Extract the (X, Y) coordinate from the center of the cell holding the provided text.  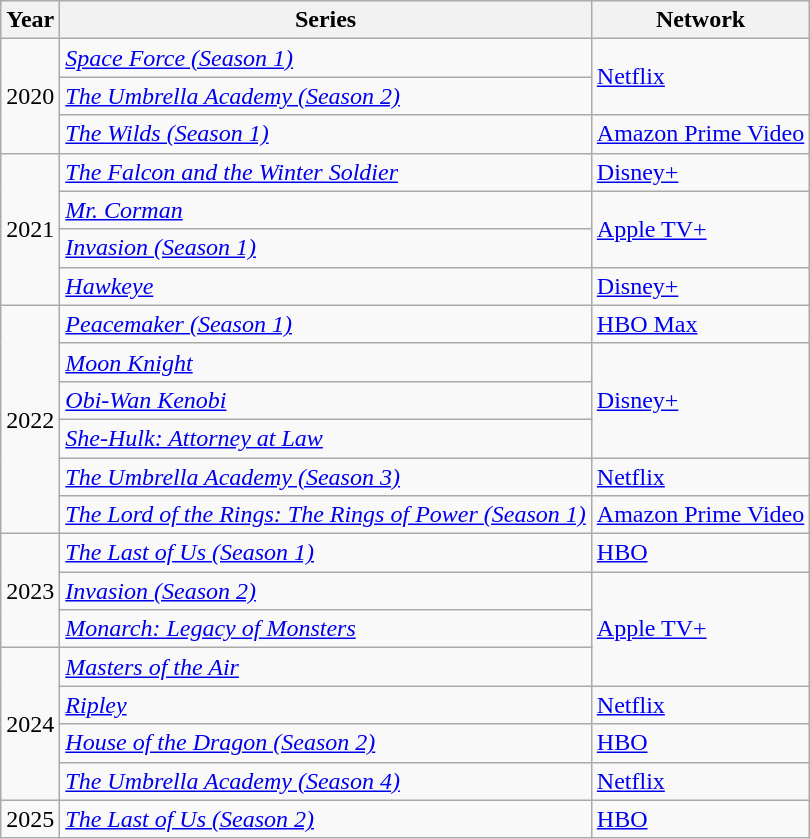
Invasion (Season 2) (326, 591)
Masters of the Air (326, 667)
Invasion (Season 1) (326, 248)
Network (700, 20)
Year (30, 20)
She-Hulk: Attorney at Law (326, 438)
2021 (30, 229)
The Last of Us (Season 2) (326, 819)
House of the Dragon (Season 2) (326, 743)
Series (326, 20)
Space Force (Season 1) (326, 58)
2025 (30, 819)
The Umbrella Academy (Season 2) (326, 96)
Obi-Wan Kenobi (326, 400)
Moon Knight (326, 362)
The Lord of the Rings: The Rings of Power (Season 1) (326, 515)
2022 (30, 419)
The Umbrella Academy (Season 3) (326, 477)
The Umbrella Academy (Season 4) (326, 781)
The Last of Us (Season 1) (326, 553)
Hawkeye (326, 286)
The Wilds (Season 1) (326, 134)
The Falcon and the Winter Soldier (326, 172)
Monarch: Legacy of Monsters (326, 629)
HBO Max (700, 324)
Peacemaker (Season 1) (326, 324)
Mr. Corman (326, 210)
2020 (30, 96)
Ripley (326, 705)
2023 (30, 591)
2024 (30, 724)
